Scan for the cell matching the given text and deliver its [x, y] coordinate at center. 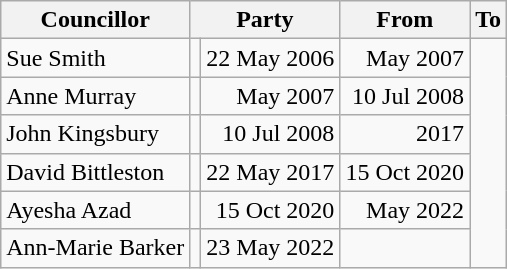
John Kingsbury [96, 134]
23 May 2022 [270, 248]
Anne Murray [96, 96]
2017 [405, 134]
May 2022 [405, 210]
Councillor [96, 20]
22 May 2017 [270, 172]
Ann-Marie Barker [96, 248]
Ayesha Azad [96, 210]
Sue Smith [96, 58]
From [405, 20]
22 May 2006 [270, 58]
To [488, 20]
David Bittleston [96, 172]
Party [265, 20]
